Output the (x, y) coordinate of the center of the cell containing the given text.  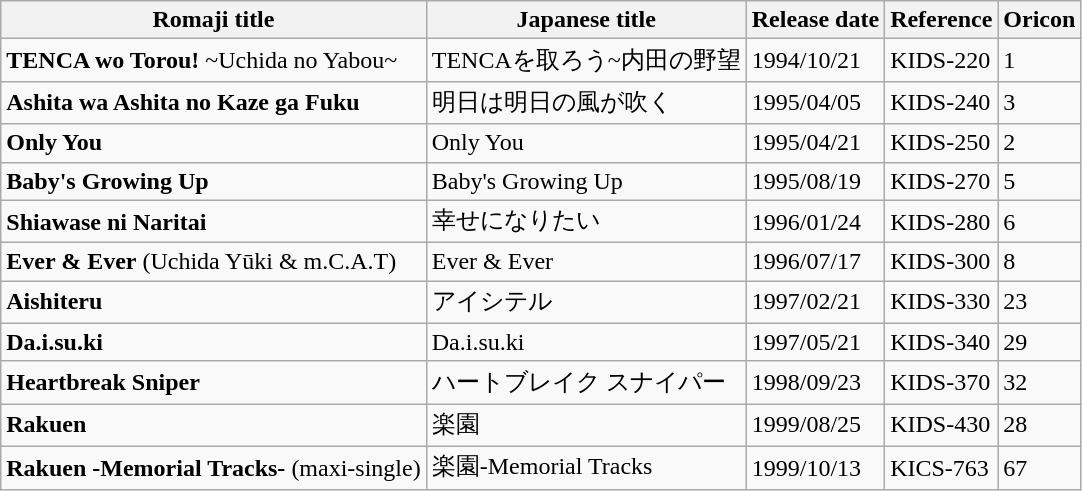
KIDS-270 (942, 181)
KIDS-430 (942, 426)
KIDS-370 (942, 382)
1996/01/24 (815, 222)
Release date (815, 20)
1999/10/13 (815, 468)
Ashita wa Ashita no Kaze ga Fuku (214, 102)
KIDS-300 (942, 262)
1997/05/21 (815, 342)
1995/04/21 (815, 143)
TENCA wo Torou! ~Uchida no Yabou~ (214, 60)
TENCAを取ろう~内田の野望 (586, 60)
5 (1040, 181)
1994/10/21 (815, 60)
Heartbreak Sniper (214, 382)
1998/09/23 (815, 382)
楽園 (586, 426)
Aishiteru (214, 302)
Shiawase ni Naritai (214, 222)
Oricon (1040, 20)
Rakuen -Memorial Tracks- (maxi-single) (214, 468)
Romaji title (214, 20)
8 (1040, 262)
ハートブレイク スナイパー (586, 382)
Ever & Ever (586, 262)
6 (1040, 222)
アイシテル (586, 302)
Reference (942, 20)
32 (1040, 382)
1995/08/19 (815, 181)
Rakuen (214, 426)
67 (1040, 468)
KIDS-340 (942, 342)
楽園-Memorial Tracks (586, 468)
明日は明日の風が吹く (586, 102)
KIDS-240 (942, 102)
KIDS-250 (942, 143)
KIDS-280 (942, 222)
KIDS-330 (942, 302)
1997/02/21 (815, 302)
Japanese title (586, 20)
KICS-763 (942, 468)
幸せになりたい (586, 222)
23 (1040, 302)
2 (1040, 143)
28 (1040, 426)
Ever & Ever (Uchida Yūki & m.C.A.T) (214, 262)
KIDS-220 (942, 60)
1996/07/17 (815, 262)
3 (1040, 102)
1 (1040, 60)
1999/08/25 (815, 426)
1995/04/05 (815, 102)
29 (1040, 342)
